Return [X, Y] of the center of cell containing provided text 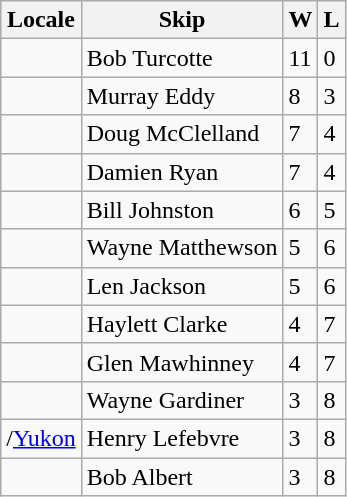
Locale [41, 20]
Skip [182, 20]
Bob Turcotte [182, 58]
W [300, 20]
/Yukon [41, 438]
11 [300, 58]
Bill Johnston [182, 210]
L [332, 20]
Murray Eddy [182, 96]
Wayne Gardiner [182, 400]
0 [332, 58]
Glen Mawhinney [182, 362]
Len Jackson [182, 286]
Henry Lefebvre [182, 438]
Wayne Matthewson [182, 248]
Haylett Clarke [182, 324]
Bob Albert [182, 477]
Doug McClelland [182, 134]
Damien Ryan [182, 172]
